Identify which cell holds the provided text, then report its [X, Y] central coordinate. 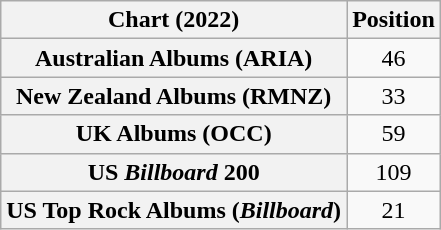
UK Albums (OCC) [174, 134]
33 [394, 96]
US Billboard 200 [174, 172]
Position [394, 20]
Australian Albums (ARIA) [174, 58]
59 [394, 134]
US Top Rock Albums (Billboard) [174, 210]
109 [394, 172]
New Zealand Albums (RMNZ) [174, 96]
46 [394, 58]
21 [394, 210]
Chart (2022) [174, 20]
